From the cell containing the given text, extract its center point as [x, y] coordinate. 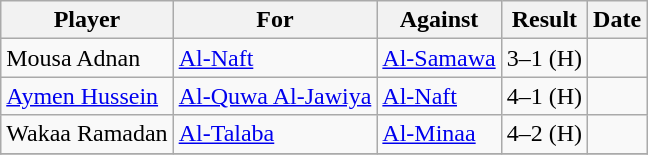
Wakaa Ramadan [87, 134]
For [275, 20]
Result [544, 20]
4–2 (H) [544, 134]
Al-Talaba [275, 134]
Al-Quwa Al-Jawiya [275, 96]
Against [439, 20]
Date [618, 20]
Mousa Adnan [87, 58]
Player [87, 20]
Al-Minaa [439, 134]
Aymen Hussein [87, 96]
3–1 (H) [544, 58]
4–1 (H) [544, 96]
Al-Samawa [439, 58]
